Extract the (X, Y) coordinate from the center of the cell holding the provided text.  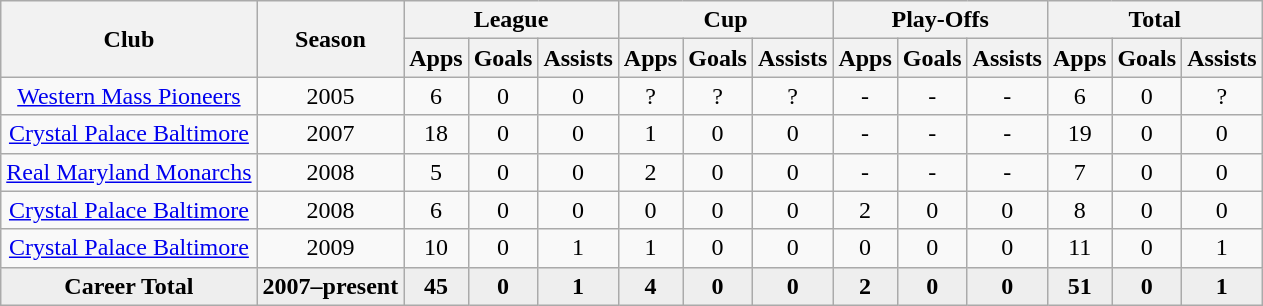
Total (1154, 20)
Real Maryland Monarchs (129, 172)
11 (1079, 248)
Western Mass Pioneers (129, 96)
2007–present (330, 286)
2009 (330, 248)
4 (650, 286)
8 (1079, 210)
45 (436, 286)
2007 (330, 134)
Play-Offs (940, 20)
51 (1079, 286)
18 (436, 134)
Season (330, 39)
Cup (726, 20)
Club (129, 39)
League (512, 20)
19 (1079, 134)
5 (436, 172)
Career Total (129, 286)
10 (436, 248)
7 (1079, 172)
2005 (330, 96)
